Scan for the cell matching the given text and deliver its [x, y] coordinate at center. 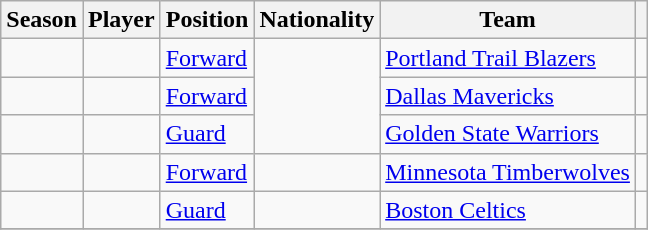
Player [121, 20]
Golden State Warriors [508, 134]
Nationality [317, 20]
Dallas Mavericks [508, 96]
Boston Celtics [508, 210]
Season [42, 20]
Position [207, 20]
Portland Trail Blazers [508, 58]
Team [508, 20]
Minnesota Timberwolves [508, 172]
